Provide the [X, Y] coordinate of the cell's center where the given text is located.  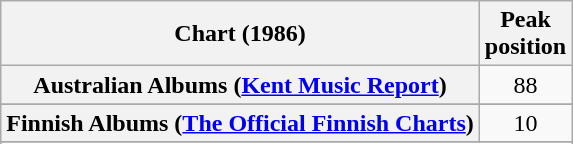
Finnish Albums (The Official Finnish Charts) [240, 123]
Chart (1986) [240, 34]
88 [525, 85]
Peakposition [525, 34]
Australian Albums (Kent Music Report) [240, 85]
10 [525, 123]
